From the cell containing the given text, extract its center point as (x, y) coordinate. 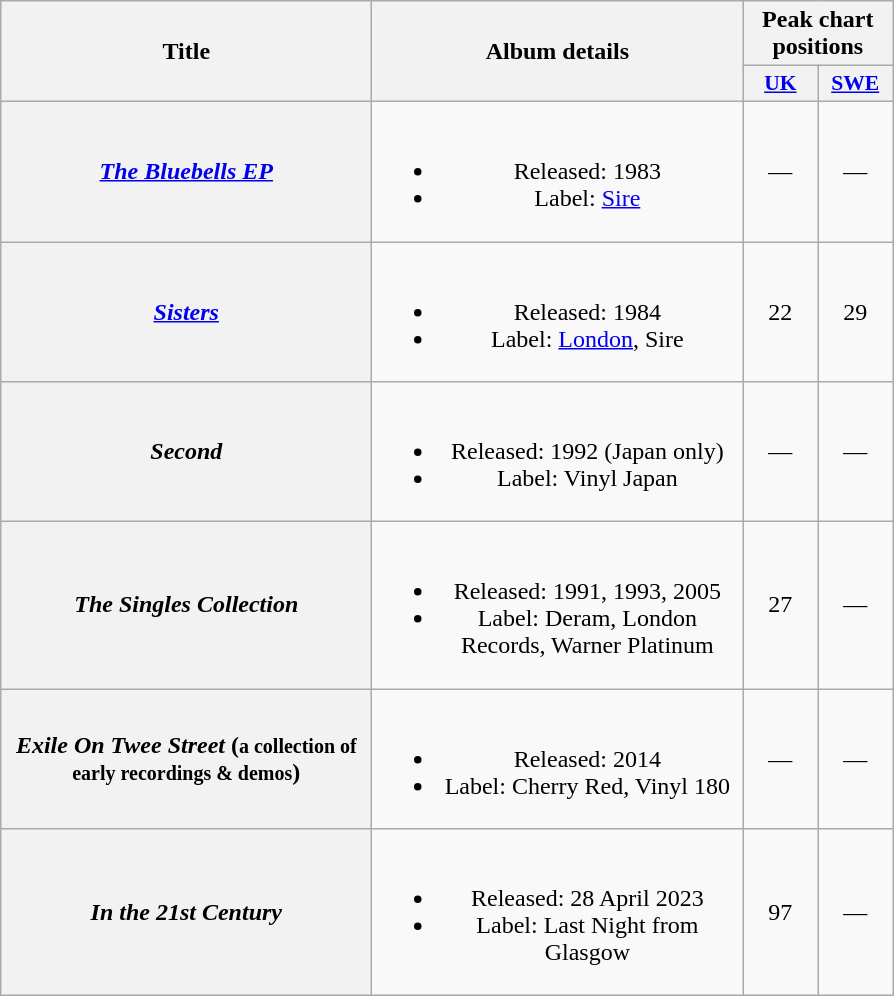
Released: 28 April 2023Label: Last Night from Glasgow (558, 912)
Peak chart positions (818, 34)
Second (186, 452)
Released: 1984Label: London, Sire (558, 312)
97 (780, 912)
Exile On Twee Street (a collection of early recordings & demos) (186, 759)
The Bluebells EP (186, 171)
27 (780, 606)
The Singles Collection (186, 606)
SWE (856, 84)
Released: 1991, 1993, 2005Label: Deram, London Records, Warner Platinum (558, 606)
22 (780, 312)
Released: 2014Label: Cherry Red, Vinyl 180 (558, 759)
UK (780, 84)
Sisters (186, 312)
29 (856, 312)
Released: 1992 (Japan only)Label: Vinyl Japan (558, 452)
In the 21st Century (186, 912)
Title (186, 52)
Album details (558, 52)
Released: 1983Label: Sire (558, 171)
